Return (x, y) of the center of cell containing provided text 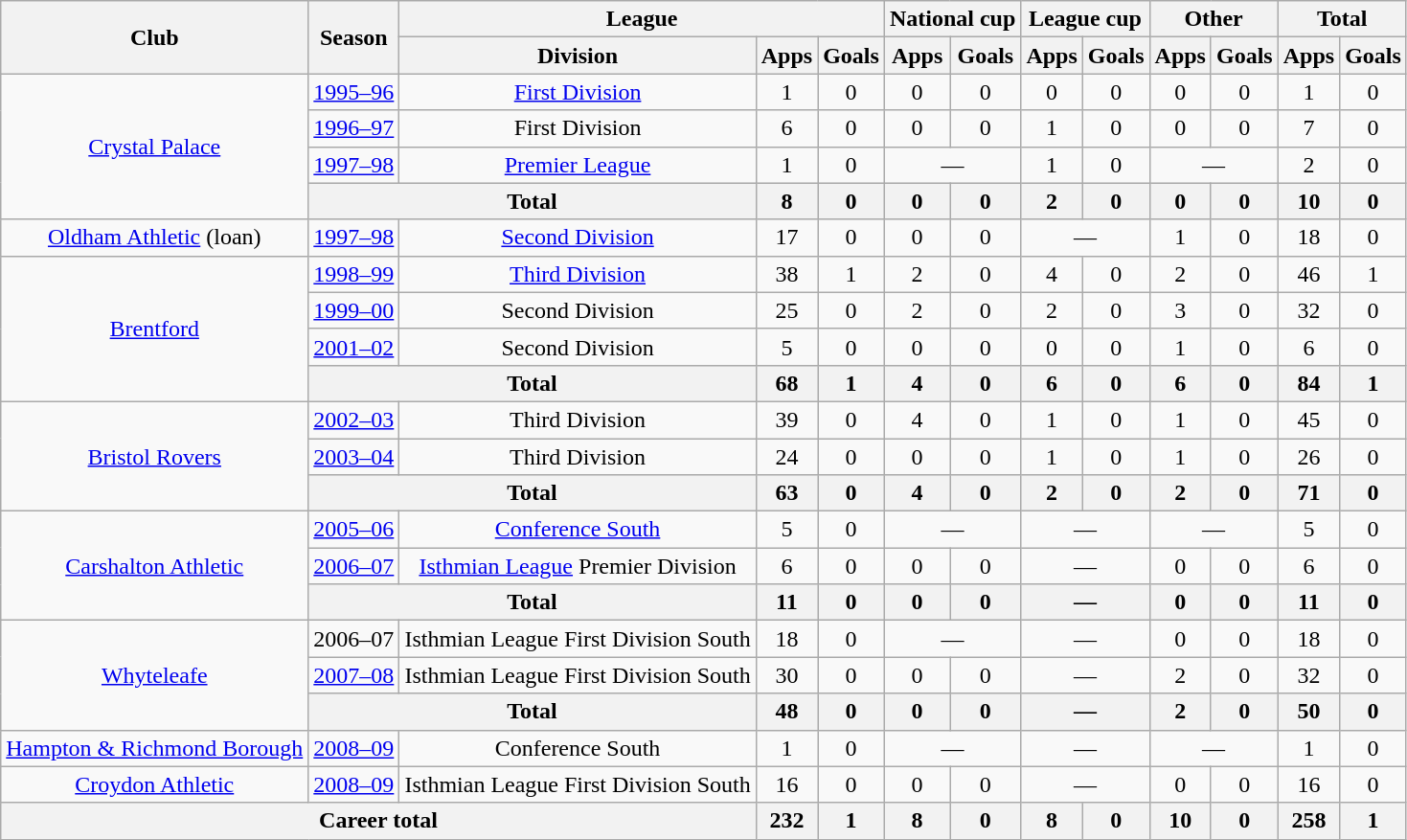
2003–04 (354, 457)
Crystal Palace (155, 147)
League (642, 19)
45 (1308, 420)
26 (1308, 457)
1995–96 (354, 92)
258 (1308, 821)
1998–99 (354, 274)
24 (786, 457)
Career total (378, 821)
63 (786, 493)
Whyteleafe (155, 675)
Other (1214, 19)
84 (1308, 383)
25 (786, 310)
1999–00 (354, 310)
2005–06 (354, 530)
17 (786, 238)
Croydon Athletic (155, 784)
3 (1180, 310)
46 (1308, 274)
68 (786, 383)
2001–02 (354, 347)
38 (786, 274)
Oldham Athletic (loan) (155, 238)
71 (1308, 493)
Club (155, 37)
Season (354, 37)
Carshalton Athletic (155, 566)
Division (578, 56)
Brentford (155, 329)
Premier League (578, 165)
National cup (952, 19)
Hampton & Richmond Borough (155, 748)
Isthmian League Premier Division (578, 566)
48 (786, 712)
League cup (1085, 19)
232 (786, 821)
50 (1308, 712)
2007–08 (354, 675)
1996–97 (354, 128)
Bristol Rovers (155, 456)
7 (1308, 128)
2002–03 (354, 420)
39 (786, 420)
30 (786, 675)
